Provide the [X, Y] coordinate of the cell's center where the given text is located.  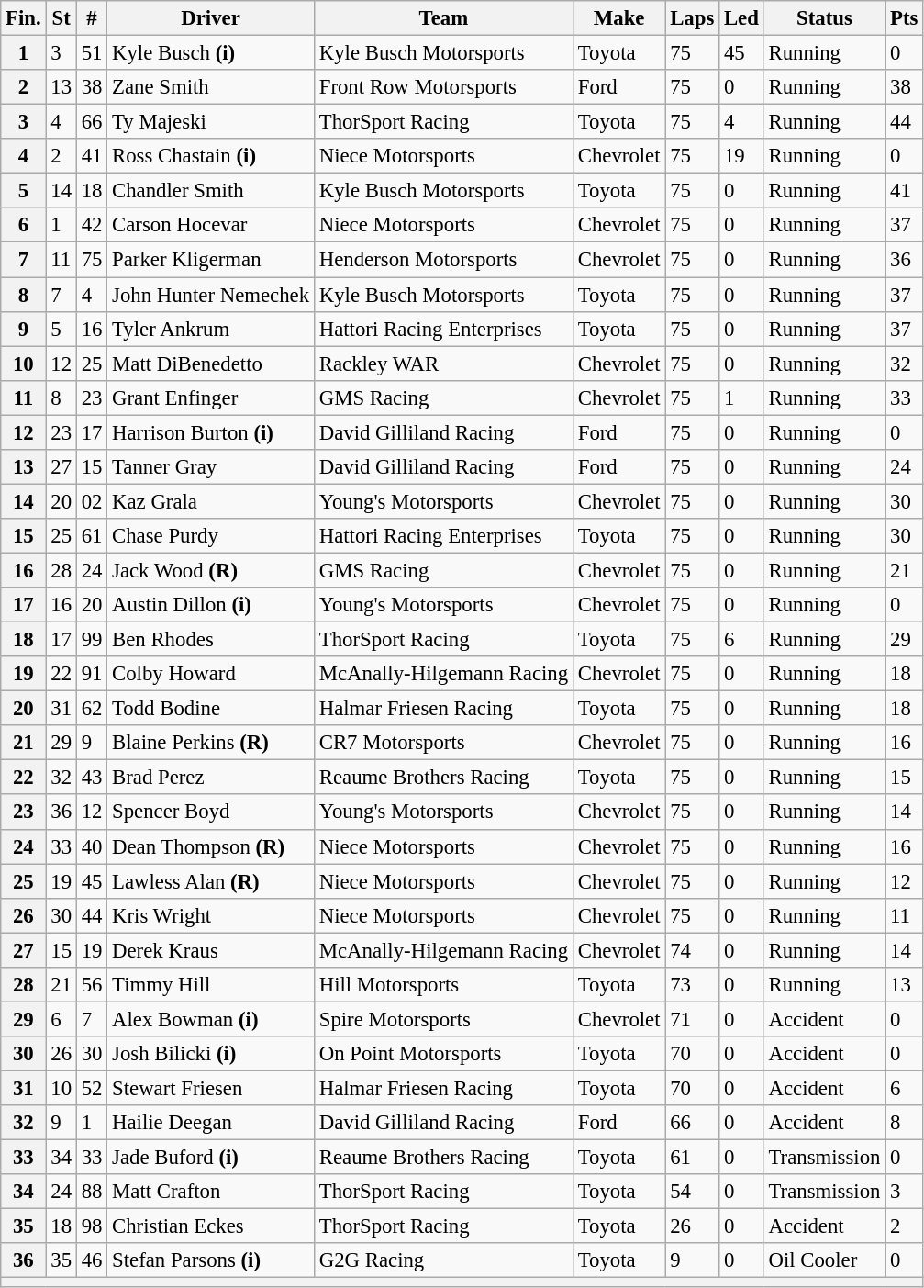
Matt Crafton [211, 1192]
Hailie Deegan [211, 1123]
74 [692, 950]
62 [92, 709]
Carson Hocevar [211, 225]
Stewart Friesen [211, 1088]
On Point Motorsports [443, 1054]
99 [92, 640]
Derek Kraus [211, 950]
# [92, 18]
Austin Dillon (i) [211, 605]
Henderson Motorsports [443, 260]
Fin. [24, 18]
Spire Motorsports [443, 1019]
Tanner Gray [211, 467]
Oil Cooler [824, 1260]
Matt DiBenedetto [211, 364]
Timmy Hill [211, 985]
Lawless Alan (R) [211, 881]
Todd Bodine [211, 709]
54 [692, 1192]
51 [92, 53]
CR7 Motorsports [443, 743]
Brad Perez [211, 778]
Status [824, 18]
Team [443, 18]
02 [92, 501]
Spencer Boyd [211, 812]
Christian Eckes [211, 1226]
46 [92, 1260]
Jack Wood (R) [211, 570]
Driver [211, 18]
Kyle Busch (i) [211, 53]
71 [692, 1019]
Dean Thompson (R) [211, 846]
St [61, 18]
Colby Howard [211, 674]
Rackley WAR [443, 364]
88 [92, 1192]
40 [92, 846]
G2G Racing [443, 1260]
Kris Wright [211, 915]
Parker Kligerman [211, 260]
98 [92, 1226]
Ross Chastain (i) [211, 156]
91 [92, 674]
56 [92, 985]
Josh Bilicki (i) [211, 1054]
Chandler Smith [211, 191]
73 [692, 985]
Harrison Burton (i) [211, 432]
Laps [692, 18]
Front Row Motorsports [443, 87]
Ty Majeski [211, 122]
John Hunter Nemechek [211, 295]
Tyler Ankrum [211, 329]
52 [92, 1088]
Blaine Perkins (R) [211, 743]
Ben Rhodes [211, 640]
Grant Enfinger [211, 398]
43 [92, 778]
Led [741, 18]
Zane Smith [211, 87]
Alex Bowman (i) [211, 1019]
Chase Purdy [211, 536]
Jade Buford (i) [211, 1158]
Stefan Parsons (i) [211, 1260]
Kaz Grala [211, 501]
Make [618, 18]
42 [92, 225]
Hill Motorsports [443, 985]
Pts [905, 18]
